Scan for the cell matching the given text and deliver its [X, Y] coordinate at center. 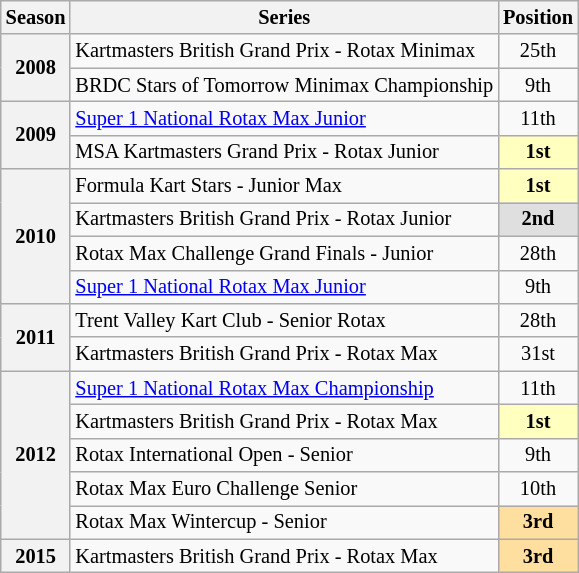
31st [538, 354]
10th [538, 489]
2008 [36, 68]
2011 [36, 336]
Rotax Max Wintercup - Senior [284, 522]
2010 [36, 236]
25th [538, 51]
Rotax Max Challenge Grand Finals - Junior [284, 253]
Position [538, 17]
2015 [36, 556]
Rotax Max Euro Challenge Senior [284, 489]
Season [36, 17]
Trent Valley Kart Club - Senior Rotax [284, 320]
Kartmasters British Grand Prix - Rotax Junior [284, 219]
Series [284, 17]
Rotax International Open - Senior [284, 455]
Formula Kart Stars - Junior Max [284, 186]
2nd [538, 219]
MSA Kartmasters Grand Prix - Rotax Junior [284, 152]
Kartmasters British Grand Prix - Rotax Minimax [284, 51]
Super 1 National Rotax Max Championship [284, 388]
2009 [36, 134]
BRDC Stars of Tomorrow Minimax Championship [284, 85]
2012 [36, 455]
